Extract the [X, Y] coordinate from the center of the cell holding the provided text.  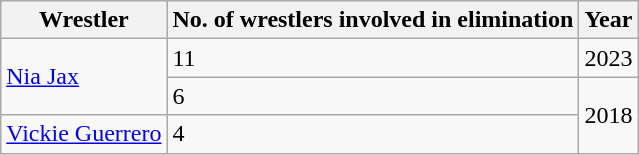
4 [373, 134]
2023 [608, 58]
No. of wrestlers involved in elimination [373, 20]
6 [373, 96]
Nia Jax [84, 77]
Wrestler [84, 20]
11 [373, 58]
2018 [608, 115]
Vickie Guerrero [84, 134]
Year [608, 20]
